From the cell containing the given text, extract its center point as (x, y) coordinate. 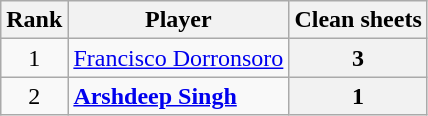
Arshdeep Singh (178, 96)
2 (34, 96)
3 (358, 58)
Player (178, 20)
Francisco Dorronsoro (178, 58)
Clean sheets (358, 20)
Rank (34, 20)
